Search for the cell housing the specified text and yield its (x, y) center coordinate. 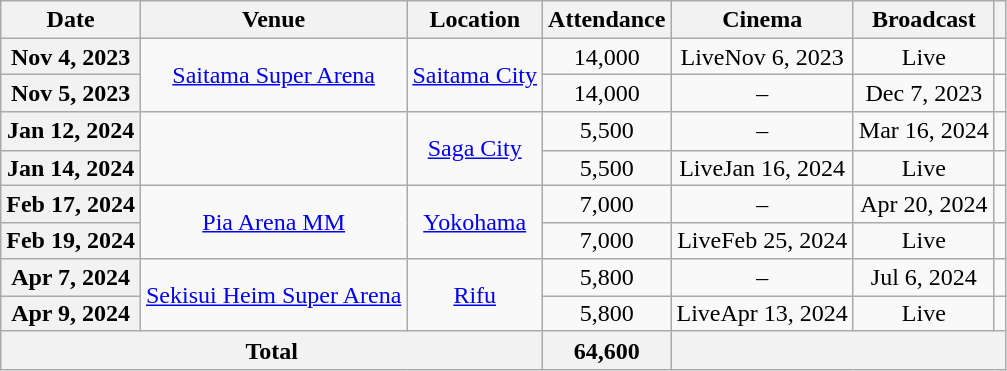
Nov 5, 2023 (71, 93)
LiveJan 16, 2024 (762, 168)
Jul 6, 2024 (924, 277)
LiveApr 13, 2024 (762, 314)
Attendance (607, 20)
Location (475, 20)
Pia Arena MM (273, 222)
LiveFeb 25, 2024 (762, 240)
Saitama City (475, 76)
Feb 19, 2024 (71, 240)
Apr 20, 2024 (924, 204)
Dec 7, 2023 (924, 93)
Total (272, 350)
Yokohama (475, 222)
Mar 16, 2024 (924, 131)
Apr 7, 2024 (71, 277)
Venue (273, 20)
Jan 12, 2024 (71, 131)
Broadcast (924, 20)
64,600 (607, 350)
Date (71, 20)
Rifu (475, 294)
Sekisui Heim Super Arena (273, 294)
Feb 17, 2024 (71, 204)
Apr 9, 2024 (71, 314)
Saitama Super Arena (273, 76)
Nov 4, 2023 (71, 56)
Saga City (475, 148)
LiveNov 6, 2023 (762, 56)
Cinema (762, 20)
Jan 14, 2024 (71, 168)
